Return the [x, y] coordinate for the center point of the cell that contains the specified text.  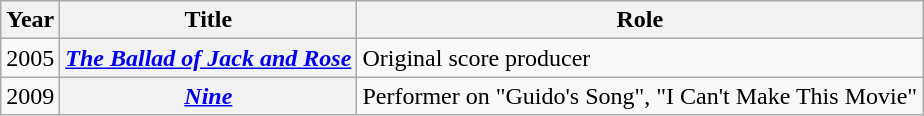
Nine [208, 96]
Year [30, 20]
Original score producer [640, 58]
2005 [30, 58]
Role [640, 20]
2009 [30, 96]
Title [208, 20]
The Ballad of Jack and Rose [208, 58]
Performer on "Guido's Song", "I Can't Make This Movie" [640, 96]
